Return the (x, y) coordinate for the center point of the cell that contains the specified text.  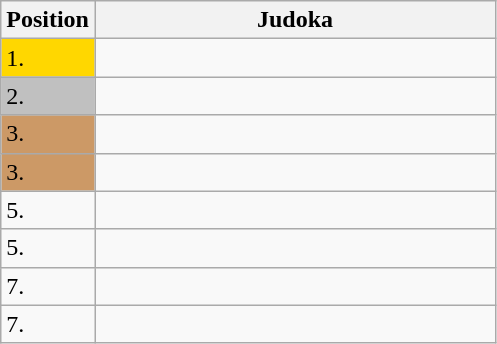
2. (48, 96)
1. (48, 58)
Position (48, 20)
Judoka (294, 20)
